From the cell containing the given text, extract its center point as [X, Y] coordinate. 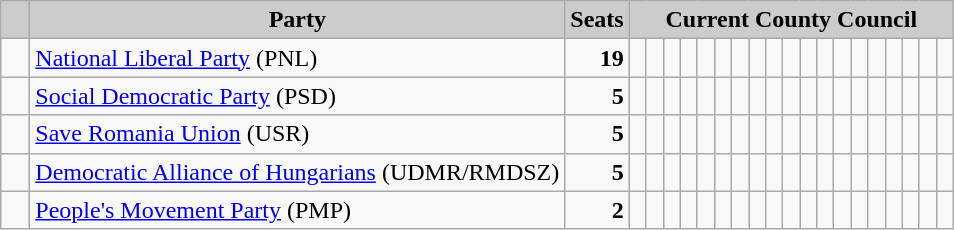
Democratic Alliance of Hungarians (UDMR/RMDSZ) [298, 172]
Party [298, 20]
National Liberal Party (PNL) [298, 58]
19 [597, 58]
2 [597, 210]
People's Movement Party (PMP) [298, 210]
Current County Council [791, 20]
Seats [597, 20]
Social Democratic Party (PSD) [298, 96]
Save Romania Union (USR) [298, 134]
